Return the (X, Y) coordinate for the center point of the cell that contains the specified text.  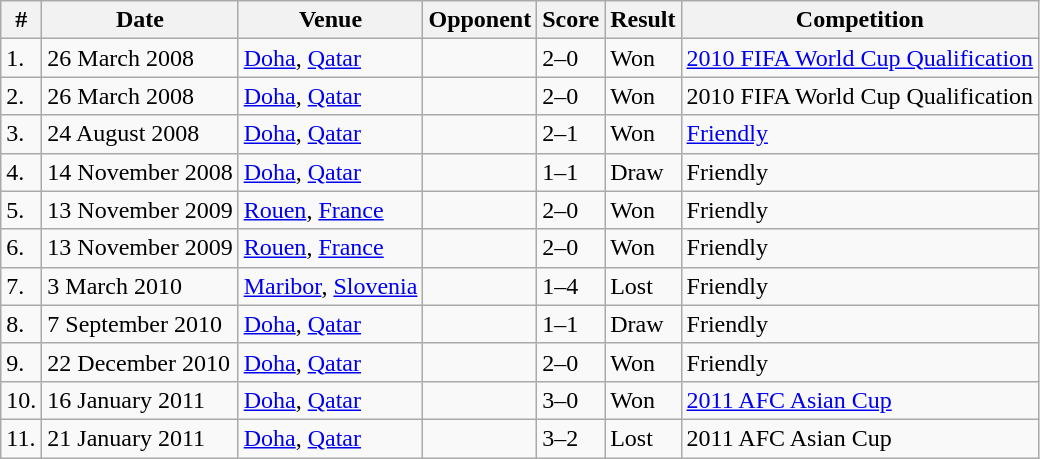
# (22, 20)
16 January 2011 (140, 400)
10. (22, 400)
Opponent (480, 20)
3–2 (571, 438)
Venue (330, 20)
14 November 2008 (140, 172)
7. (22, 286)
3–0 (571, 400)
2. (22, 96)
Score (571, 20)
7 September 2010 (140, 324)
22 December 2010 (140, 362)
21 January 2011 (140, 438)
Date (140, 20)
6. (22, 248)
1. (22, 58)
1–4 (571, 286)
2–1 (571, 134)
11. (22, 438)
5. (22, 210)
9. (22, 362)
8. (22, 324)
3 March 2010 (140, 286)
3. (22, 134)
Maribor, Slovenia (330, 286)
24 August 2008 (140, 134)
4. (22, 172)
Competition (860, 20)
Result (643, 20)
